Identify which cell holds the provided text, then report its (X, Y) central coordinate. 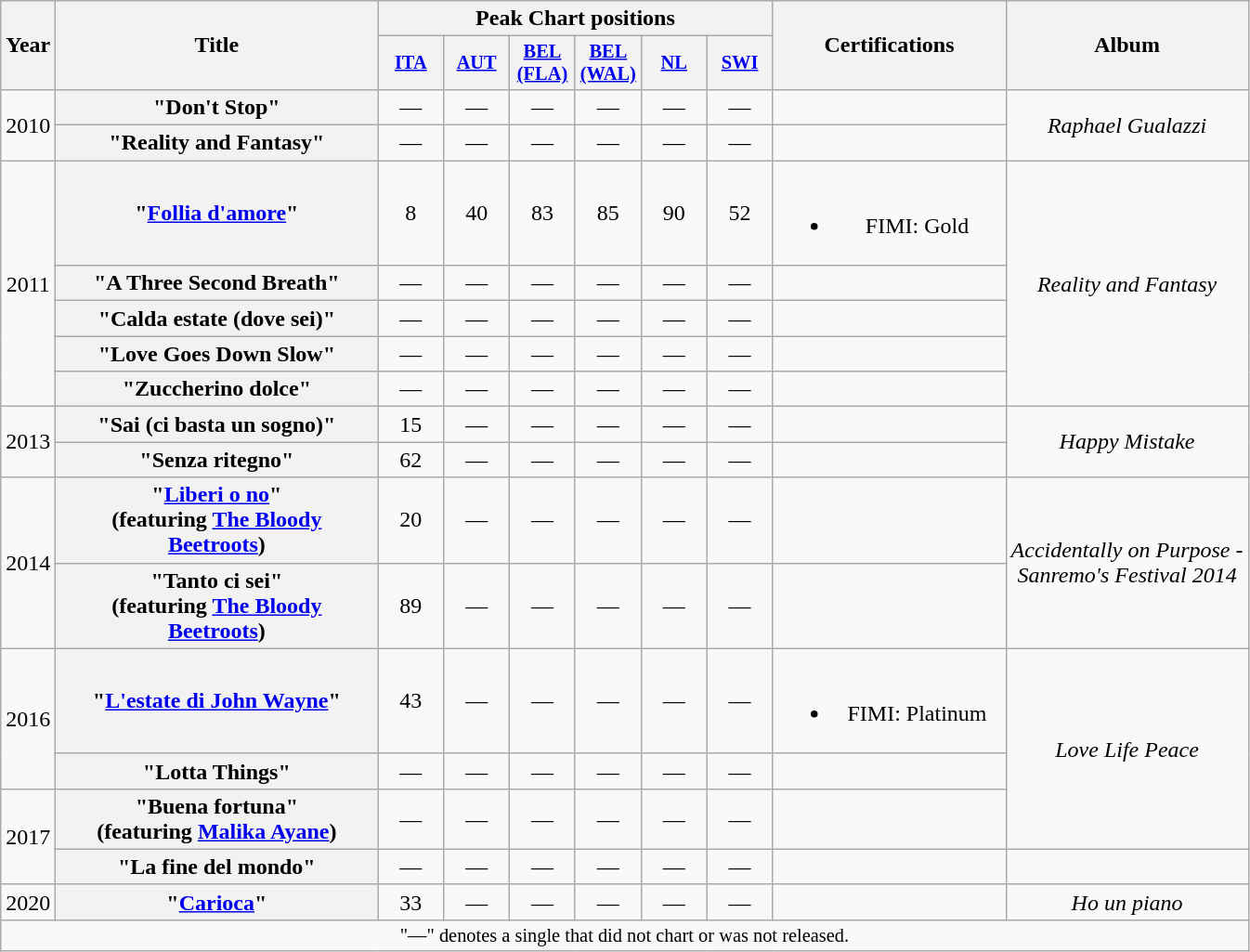
"Reality and Fantasy" (217, 143)
2011 (28, 284)
"Buena fortuna"(featuring Malika Ayane) (217, 819)
"Zuccherino dolce" (217, 389)
Year (28, 46)
2016 (28, 719)
62 (410, 460)
Love Life Peace (1127, 749)
85 (607, 214)
FIMI: Platinum (890, 700)
SWI (739, 63)
Title (217, 46)
83 (542, 214)
Raphael Gualazzi (1127, 124)
8 (410, 214)
40 (477, 214)
89 (410, 606)
Peak Chart positions (576, 19)
15 (410, 424)
"Don't Stop" (217, 107)
Ho un piano (1127, 902)
90 (674, 214)
BEL (WAL) (607, 63)
2010 (28, 124)
BEL (FLA) (542, 63)
52 (739, 214)
"Calda estate (dove sei)" (217, 319)
"Senza ritegno" (217, 460)
AUT (477, 63)
"Tanto ci sei"(featuring The Bloody Beetroots) (217, 606)
Reality and Fantasy (1127, 284)
Album (1127, 46)
NL (674, 63)
2020 (28, 902)
"Sai (ci basta un sogno)" (217, 424)
20 (410, 520)
2013 (28, 442)
"La fine del mondo" (217, 867)
Accidentally on Purpose -Sanremo's Festival 2014 (1127, 563)
"A Three Second Breath" (217, 283)
Happy Mistake (1127, 442)
"—" denotes a single that did not chart or was not released. (624, 935)
FIMI: Gold (890, 214)
"Love Goes Down Slow" (217, 354)
Certifications (890, 46)
33 (410, 902)
43 (410, 700)
"L'estate di John Wayne" (217, 700)
ITA (410, 63)
2017 (28, 836)
"Follia d'amore" (217, 214)
"Lotta Things" (217, 771)
"Liberi o no"(featuring The Bloody Beetroots) (217, 520)
2014 (28, 563)
"Carioca" (217, 902)
